Detect which cell encompasses the target text, then output its (x, y) center coordinate. 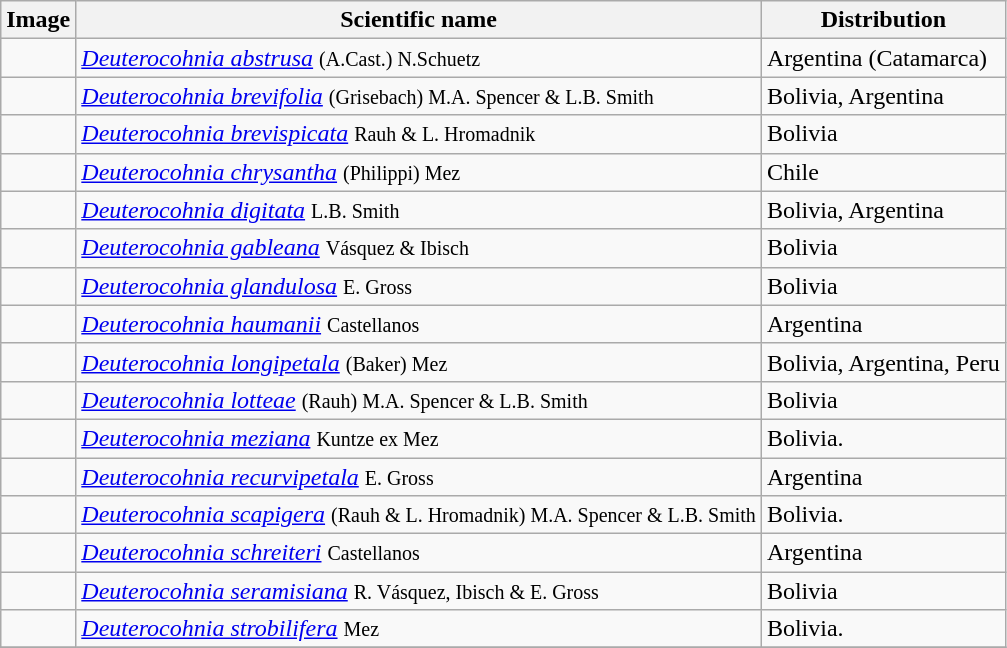
Deuterocohnia scapigera (Rauh & L. Hromadnik) M.A. Spencer & L.B. Smith (419, 515)
Deuterocohnia gableana Vásquez & Ibisch (419, 248)
Bolivia, Argentina, Peru (883, 362)
Image (38, 20)
Deuterocohnia abstrusa (A.Cast.) N.Schuetz (419, 58)
Deuterocohnia lotteae (Rauh) M.A. Spencer & L.B. Smith (419, 400)
Deuterocohnia recurvipetala E. Gross (419, 477)
Deuterocohnia seramisiana R. Vásquez, Ibisch & E. Gross (419, 591)
Deuterocohnia meziana Kuntze ex Mez (419, 438)
Deuterocohnia haumanii Castellanos (419, 324)
Deuterocohnia longipetala (Baker) Mez (419, 362)
Deuterocohnia brevispicata Rauh & L. Hromadnik (419, 134)
Distribution (883, 20)
Deuterocohnia chrysantha (Philippi) Mez (419, 172)
Argentina (Catamarca) (883, 58)
Deuterocohnia glandulosa E. Gross (419, 286)
Scientific name (419, 20)
Deuterocohnia schreiteri Castellanos (419, 553)
Deuterocohnia brevifolia (Grisebach) M.A. Spencer & L.B. Smith (419, 96)
Deuterocohnia digitata L.B. Smith (419, 210)
Deuterocohnia strobilifera Mez (419, 629)
Chile (883, 172)
